Find where the given text appears and provide that cell's center as [X, Y] coordinate. 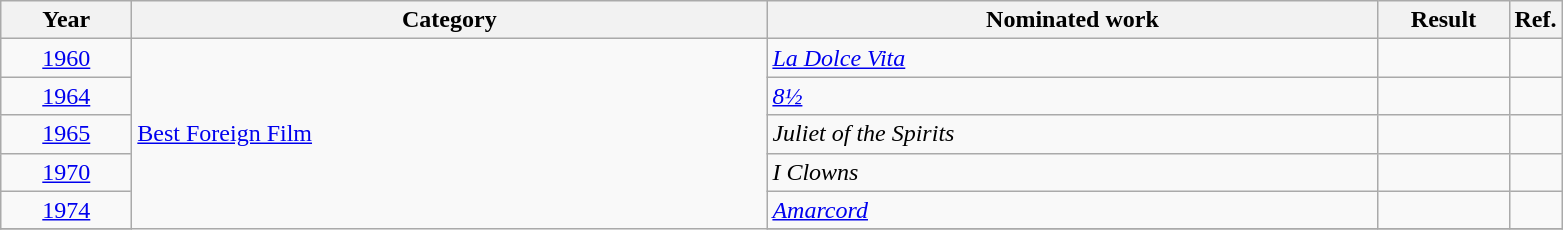
Nominated work [1072, 20]
Result [1444, 20]
Juliet of the Spirits [1072, 134]
1974 [66, 210]
1970 [66, 172]
La Dolce Vita [1072, 58]
8½ [1072, 96]
Category [450, 20]
1960 [66, 58]
Year [66, 20]
Ref. [1536, 20]
1965 [66, 134]
Best Foreign Film [450, 134]
1964 [66, 96]
I Clowns [1072, 172]
Amarcord [1072, 210]
